Output the (X, Y) coordinate of the center of the cell containing the given text.  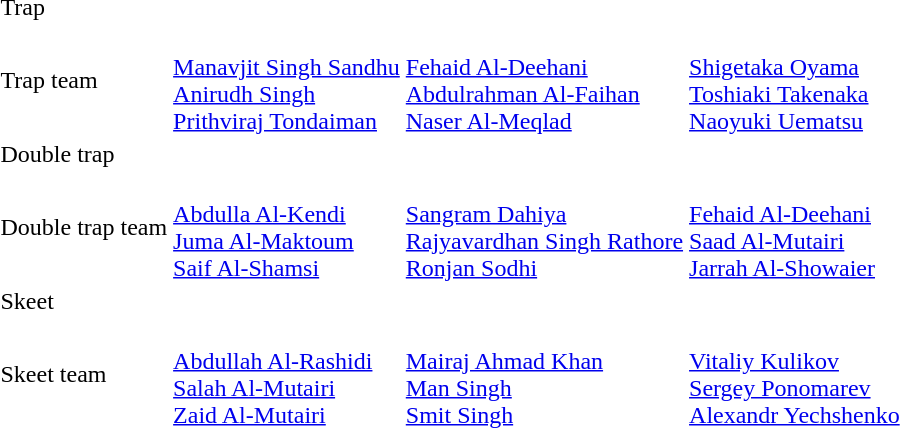
Abdulla Al-KendiJuma Al-MaktoumSaif Al-Shamsi (287, 228)
Manavjit Singh SandhuAnirudh SinghPrithviraj Tondaiman (287, 80)
Sangram DahiyaRajyavardhan Singh RathoreRonjan Sodhi (544, 228)
Fehaid Al-DeehaniAbdulrahman Al-FaihanNaser Al-Meqlad (544, 80)
